Return the (X, Y) coordinate for the center point of the cell that contains the specified text.  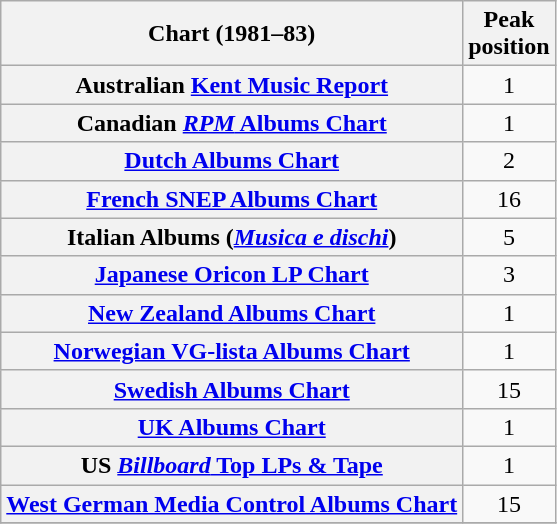
UK Albums Chart (232, 427)
Japanese Oricon LP Chart (232, 275)
Swedish Albums Chart (232, 389)
3 (509, 275)
Chart (1981–83) (232, 34)
Australian Kent Music Report (232, 85)
2 (509, 161)
Norwegian VG-lista Albums Chart (232, 351)
US Billboard Top LPs & Tape (232, 465)
Peakposition (509, 34)
Canadian RPM Albums Chart (232, 123)
French SNEP Albums Chart (232, 199)
West German Media Control Albums Chart (232, 503)
5 (509, 237)
New Zealand Albums Chart (232, 313)
Dutch Albums Chart (232, 161)
Italian Albums (Musica e dischi) (232, 237)
16 (509, 199)
